Return the [x, y] coordinate for the center point of the cell that contains the specified text.  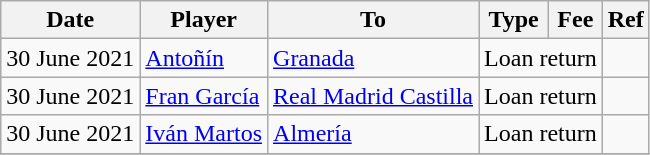
Fran García [204, 96]
Real Madrid Castilla [374, 96]
Fee [576, 20]
Antoñín [204, 58]
Granada [374, 58]
Almería [374, 134]
Type [514, 20]
Date [70, 20]
Player [204, 20]
Ref [626, 20]
To [374, 20]
Iván Martos [204, 134]
